Find where the given text appears and provide that cell's center as [x, y] coordinate. 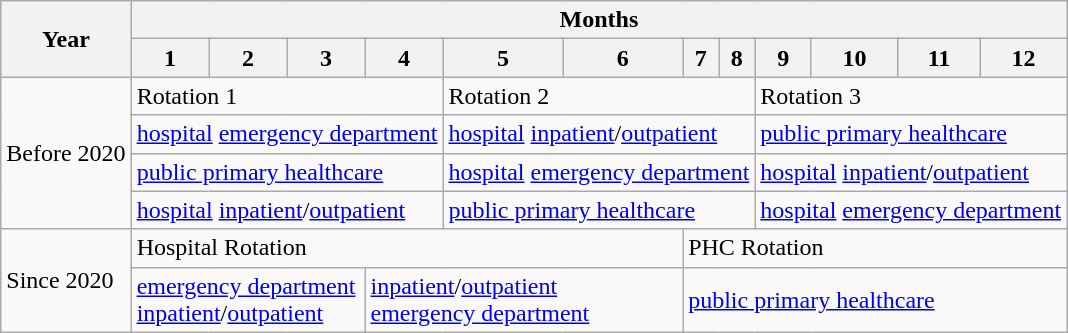
11 [940, 58]
inpatient/outpatient emergency department [524, 300]
4 [404, 58]
Year [66, 39]
Rotation 3 [911, 96]
3 [326, 58]
Rotation 1 [287, 96]
PHC Rotation [875, 248]
12 [1023, 58]
Months [599, 20]
Rotation 2 [599, 96]
10 [854, 58]
7 [701, 58]
6 [623, 58]
1 [170, 58]
5 [503, 58]
Before 2020 [66, 153]
8 [737, 58]
9 [784, 58]
Hospital Rotation [407, 248]
2 [248, 58]
emergency department inpatient/outpatient [248, 300]
Since 2020 [66, 280]
